Provide the [X, Y] coordinate of the cell's center where the given text is located.  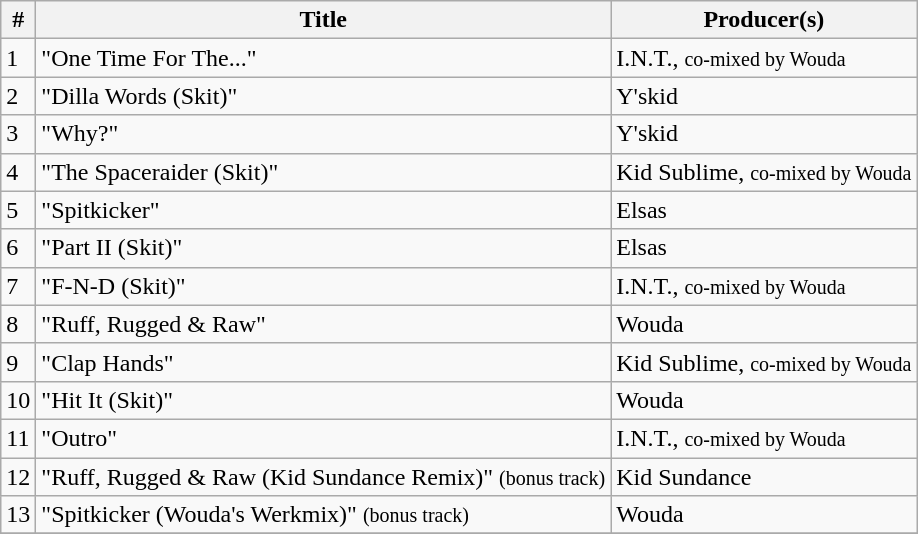
9 [18, 362]
10 [18, 400]
6 [18, 248]
8 [18, 324]
"Why?" [324, 134]
Producer(s) [764, 20]
# [18, 20]
Kid Sundance [764, 477]
Title [324, 20]
7 [18, 286]
"One Time For The..." [324, 58]
"F-N-D (Skit)" [324, 286]
"Outro" [324, 438]
"Spitkicker" [324, 210]
"The Spaceraider (Skit)" [324, 172]
2 [18, 96]
"Part II (Skit)" [324, 248]
12 [18, 477]
"Clap Hands" [324, 362]
"Ruff, Rugged & Raw" [324, 324]
5 [18, 210]
"Hit It (Skit)" [324, 400]
"Ruff, Rugged & Raw (Kid Sundance Remix)" (bonus track) [324, 477]
4 [18, 172]
"Dilla Words (Skit)" [324, 96]
1 [18, 58]
"Spitkicker (Wouda's Werkmix)" (bonus track) [324, 515]
13 [18, 515]
11 [18, 438]
3 [18, 134]
